Locate the cell with the specified text and output its [x, y] center coordinate. 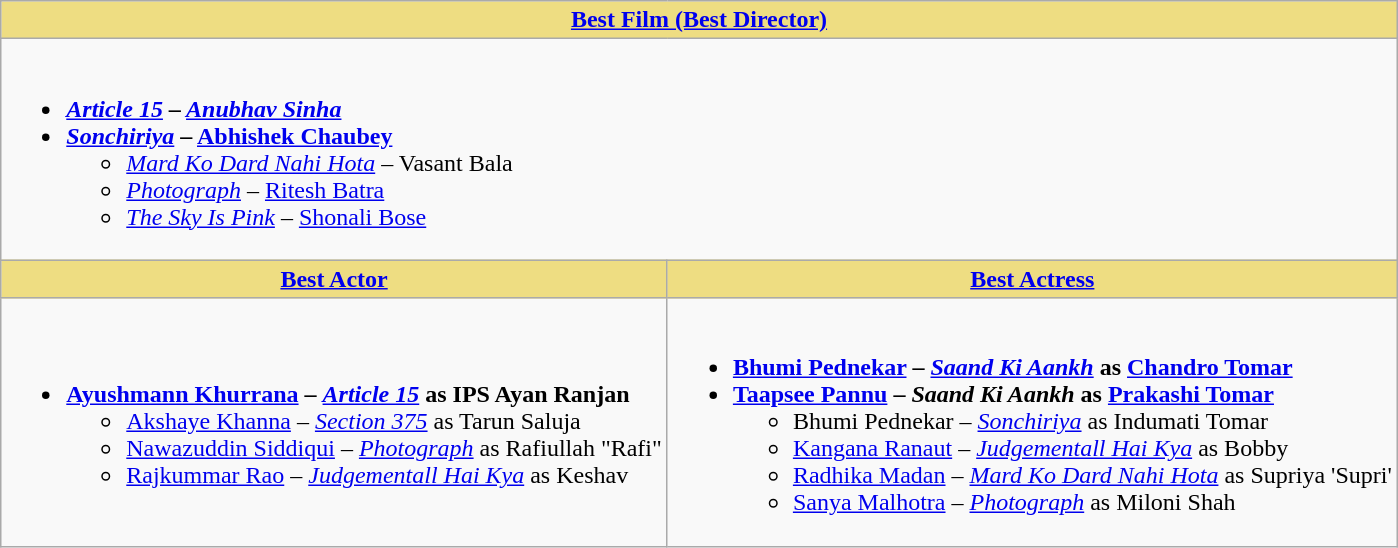
Article 15 – Anubhav SinhaSonchiriya – Abhishek ChaubeyMard Ko Dard Nahi Hota – Vasant BalaPhotograph – Ritesh BatraThe Sky Is Pink – Shonali Bose [700, 150]
Best Actor [334, 279]
Best Film (Best Director) [700, 20]
Best Actress [1032, 279]
